Extract the [X, Y] coordinate from the center of the cell holding the provided text.  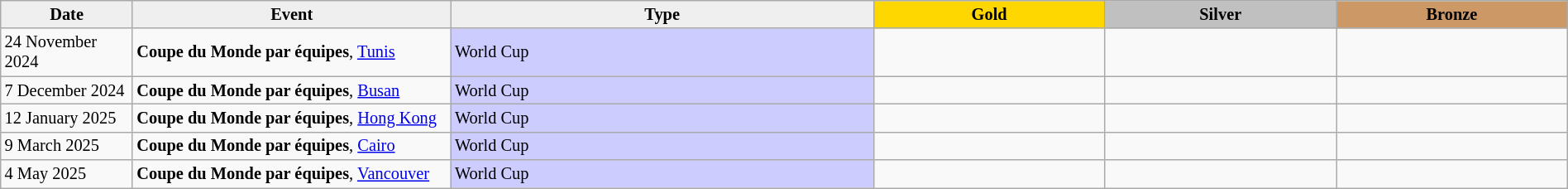
Type [662, 14]
Event [291, 14]
Gold [989, 14]
24 November 2024 [67, 52]
Date [67, 14]
Silver [1221, 14]
Coupe du Monde par équipes, Busan [291, 90]
Coupe du Monde par équipes, Hong Kong [291, 118]
Coupe du Monde par équipes, Cairo [291, 146]
9 March 2025 [67, 146]
Coupe du Monde par équipes, Vancouver [291, 174]
12 January 2025 [67, 118]
7 December 2024 [67, 90]
Bronze [1452, 14]
Coupe du Monde par équipes, Tunis [291, 52]
4 May 2025 [67, 174]
